Capture the cell that displays the provided text and extract its (X, Y) central coordinate. 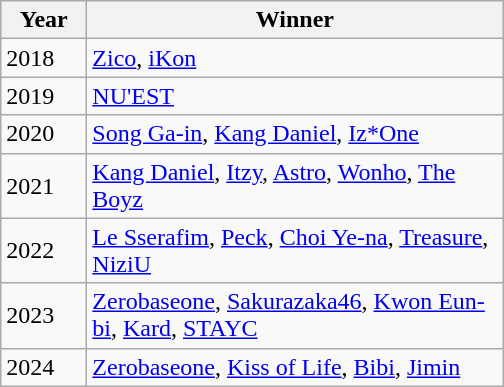
2023 (44, 316)
Le Sserafim, Peck, Choi Ye-na, Treasure, NiziU (295, 250)
2019 (44, 96)
Zico, iKon (295, 58)
Song Ga-in, Kang Daniel, Iz*One (295, 134)
2022 (44, 250)
Year (44, 20)
Zerobaseone, Kiss of Life, Bibi, Jimin (295, 367)
2018 (44, 58)
Zerobaseone, Sakurazaka46, Kwon Eun-bi, Kard, STAYC (295, 316)
NU'EST (295, 96)
Winner (295, 20)
2020 (44, 134)
2021 (44, 186)
2024 (44, 367)
Kang Daniel, Itzy, Astro, Wonho, The Boyz (295, 186)
